Search for the cell housing the specified text and yield its (x, y) center coordinate. 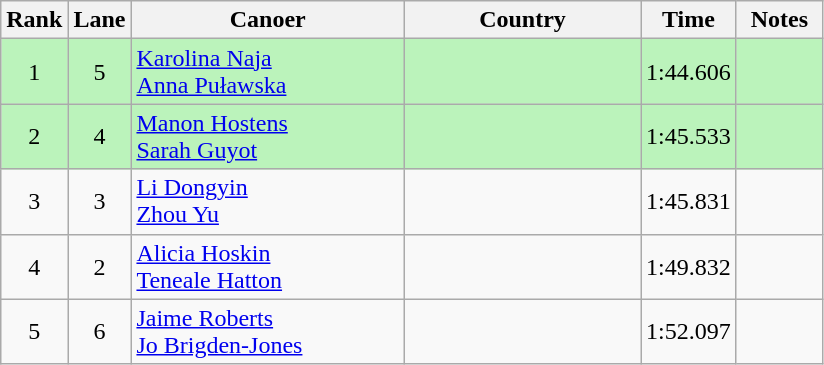
1:49.832 (689, 266)
1:45.831 (689, 202)
Karolina NajaAnna Puławska (268, 72)
1 (34, 72)
Country (522, 20)
Rank (34, 20)
Manon HostensSarah Guyot (268, 136)
Li DongyinZhou Yu (268, 202)
1:45.533 (689, 136)
Alicia HoskinTeneale Hatton (268, 266)
Notes (779, 20)
1:44.606 (689, 72)
Jaime RobertsJo Brigden-Jones (268, 332)
Lane (100, 20)
Time (689, 20)
Canoer (268, 20)
6 (100, 332)
1:52.097 (689, 332)
